Find where the given text appears and provide that cell's center as (X, Y) coordinate. 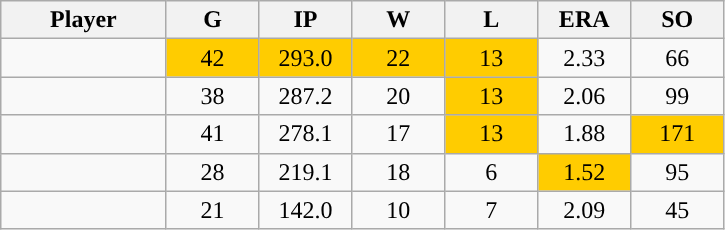
41 (212, 134)
2.09 (584, 210)
W (398, 20)
1.52 (584, 172)
171 (678, 134)
G (212, 20)
66 (678, 58)
99 (678, 96)
28 (212, 172)
Player (84, 20)
IP (306, 20)
10 (398, 210)
1.88 (584, 134)
7 (492, 210)
142.0 (306, 210)
ERA (584, 20)
L (492, 20)
293.0 (306, 58)
38 (212, 96)
22 (398, 58)
20 (398, 96)
42 (212, 58)
278.1 (306, 134)
6 (492, 172)
2.06 (584, 96)
287.2 (306, 96)
219.1 (306, 172)
2.33 (584, 58)
18 (398, 172)
SO (678, 20)
17 (398, 134)
21 (212, 210)
95 (678, 172)
45 (678, 210)
